Locate the cell with the specified text and output its (X, Y) center coordinate. 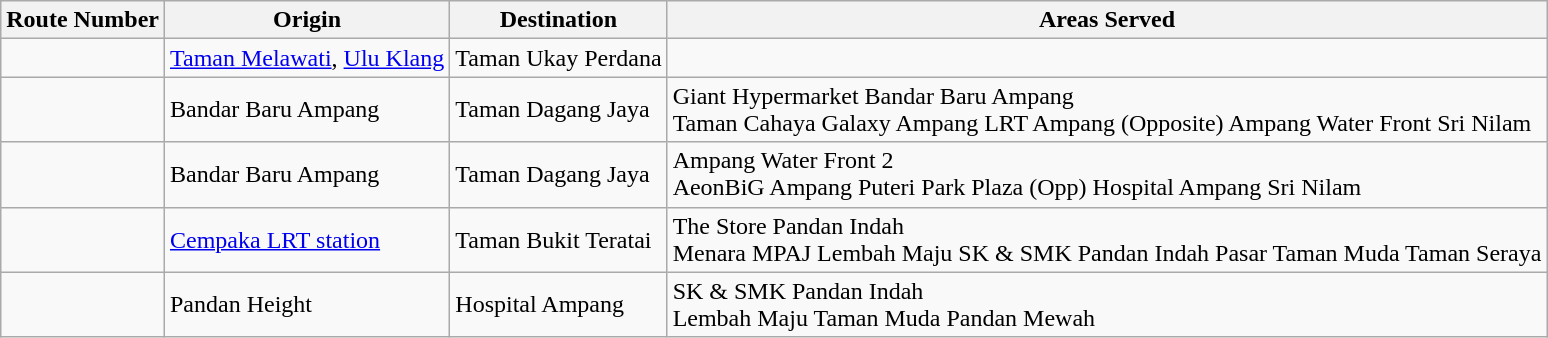
Taman Melawati, Ulu Klang (306, 58)
Pandan Height (306, 304)
Route Number (83, 20)
Taman Bukit Teratai (558, 240)
Destination (558, 20)
Origin (306, 20)
Ampang Water Front 2AeonBiG Ampang Puteri Park Plaza (Opp) Hospital Ampang Sri Nilam (1107, 174)
Hospital Ampang (558, 304)
SK & SMK Pandan IndahLembah Maju Taman Muda Pandan Mewah (1107, 304)
Areas Served (1107, 20)
Cempaka LRT station (306, 240)
Giant Hypermarket Bandar Baru AmpangTaman Cahaya Galaxy Ampang LRT Ampang (Opposite) Ampang Water Front Sri Nilam (1107, 110)
The Store Pandan IndahMenara MPAJ Lembah Maju SK & SMK Pandan Indah Pasar Taman Muda Taman Seraya (1107, 240)
Taman Ukay Perdana (558, 58)
